Return the [x, y] coordinate for the center point of the cell that contains the specified text.  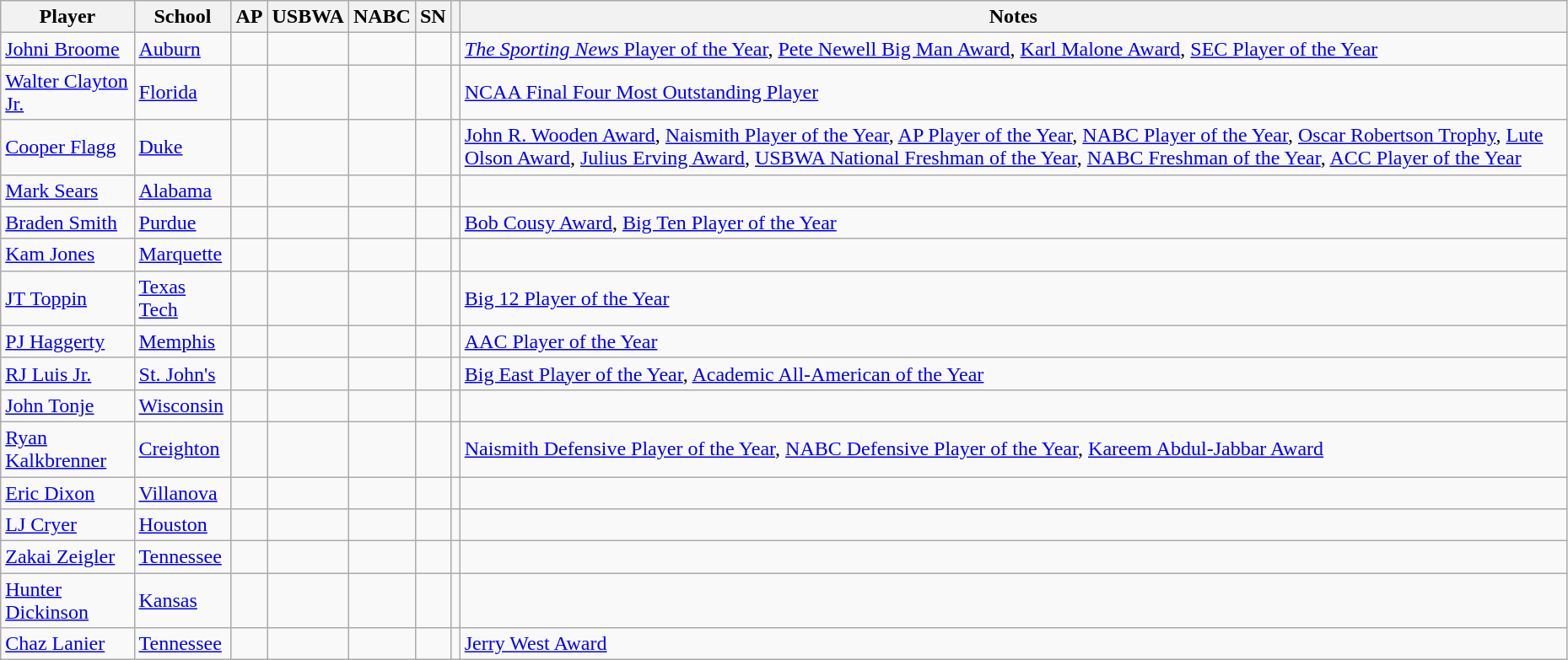
LJ Cryer [67, 525]
Marquette [182, 255]
USBWA [308, 17]
AP [250, 17]
RJ Luis Jr. [67, 373]
SN [433, 17]
JT Toppin [67, 298]
Chaz Lanier [67, 644]
Cooper Flagg [67, 147]
Jerry West Award [1013, 644]
The Sporting News Player of the Year, Pete Newell Big Man Award, Karl Malone Award, SEC Player of the Year [1013, 49]
Walter Clayton Jr. [67, 93]
Naismith Defensive Player of the Year, NABC Defensive Player of the Year, Kareem Abdul-Jabbar Award [1013, 448]
Villanova [182, 493]
Alabama [182, 190]
Kansas [182, 600]
Memphis [182, 341]
Braden Smith [67, 223]
NABC [381, 17]
Eric Dixon [67, 493]
St. John's [182, 373]
Creighton [182, 448]
Hunter Dickinson [67, 600]
Bob Cousy Award, Big Ten Player of the Year [1013, 223]
Player [67, 17]
Houston [182, 525]
School [182, 17]
NCAA Final Four Most Outstanding Player [1013, 93]
Auburn [182, 49]
Zakai Zeigler [67, 557]
Big 12 Player of the Year [1013, 298]
Duke [182, 147]
John Tonje [67, 405]
Purdue [182, 223]
Mark Sears [67, 190]
AAC Player of the Year [1013, 341]
Big East Player of the Year, Academic All-American of the Year [1013, 373]
Ryan Kalkbrenner [67, 448]
Kam Jones [67, 255]
PJ Haggerty [67, 341]
Johni Broome [67, 49]
Wisconsin [182, 405]
Florida [182, 93]
Notes [1013, 17]
Texas Tech [182, 298]
